For the text-containing cell, return its midpoint in (x, y) coordinate format. 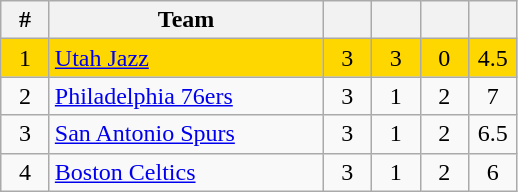
4 (26, 172)
Boston Celtics (186, 172)
6 (494, 172)
Utah Jazz (186, 58)
Team (186, 20)
7 (494, 96)
4.5 (494, 58)
San Antonio Spurs (186, 134)
6.5 (494, 134)
0 (444, 58)
# (26, 20)
Philadelphia 76ers (186, 96)
